Provide the [x, y] coordinate of the cell's center where the given text is located.  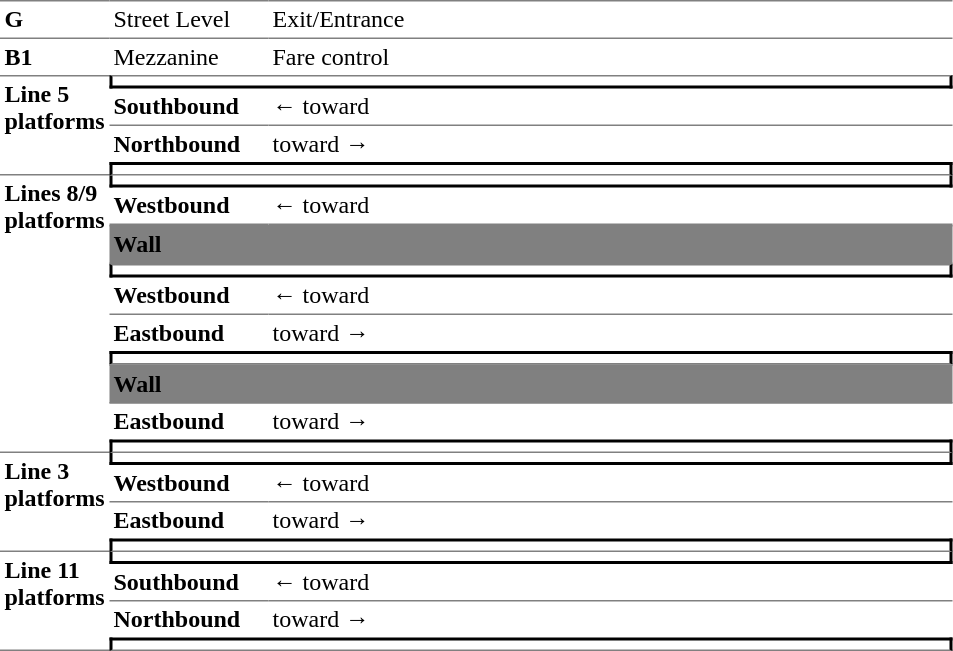
Street Level [188, 19]
B1 [54, 57]
Exit/Entrance [610, 19]
Mezzanine [188, 57]
Line 11 platforms [54, 602]
Line 5 platforms [54, 125]
Line 3 platforms [54, 502]
Lines 8/9 platforms [54, 315]
Fare control [610, 57]
G [54, 19]
